Identify which cell holds the provided text, then report its (x, y) central coordinate. 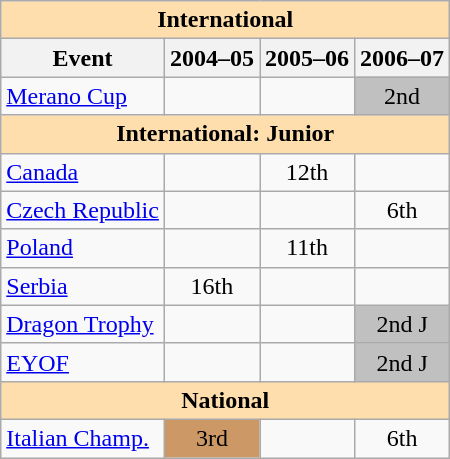
2006–07 (402, 58)
Czech Republic (83, 210)
3rd (212, 438)
12th (308, 172)
11th (308, 248)
Serbia (83, 286)
Poland (83, 248)
EYOF (83, 362)
Event (83, 58)
Merano Cup (83, 96)
Dragon Trophy (83, 324)
International: Junior (226, 134)
16th (212, 286)
2005–06 (308, 58)
International (226, 20)
2nd (402, 96)
Italian Champ. (83, 438)
2004–05 (212, 58)
National (226, 400)
Canada (83, 172)
